Return (x, y) of the center of cell containing provided text 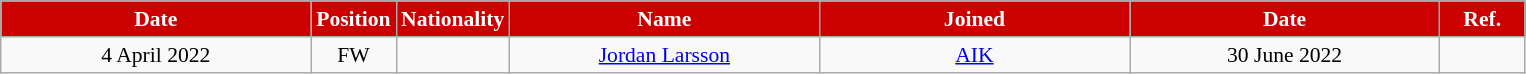
Joined (974, 19)
30 June 2022 (1285, 55)
AIK (974, 55)
Name (664, 19)
4 April 2022 (156, 55)
Position (354, 19)
Jordan Larsson (664, 55)
Ref. (1482, 19)
FW (354, 55)
Nationality (452, 19)
